Identify which cell holds the provided text, then report its [x, y] central coordinate. 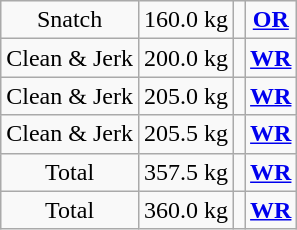
205.0 kg [186, 96]
Snatch [70, 20]
200.0 kg [186, 58]
205.5 kg [186, 134]
360.0 kg [186, 210]
160.0 kg [186, 20]
OR [271, 20]
357.5 kg [186, 172]
